For the text-containing cell, return its midpoint in (x, y) coordinate format. 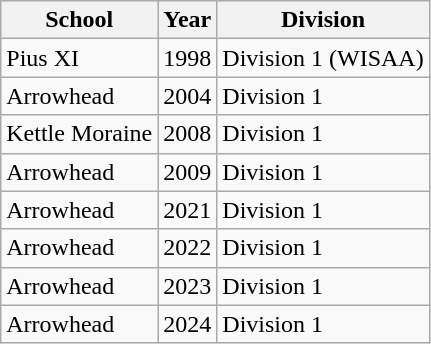
Division 1 (WISAA) (323, 58)
Year (188, 20)
2023 (188, 286)
2008 (188, 134)
Pius XI (80, 58)
2004 (188, 96)
1998 (188, 58)
Division (323, 20)
Kettle Moraine (80, 134)
2009 (188, 172)
2024 (188, 324)
2022 (188, 248)
2021 (188, 210)
School (80, 20)
